Scan for the cell matching the given text and deliver its (X, Y) coordinate at center. 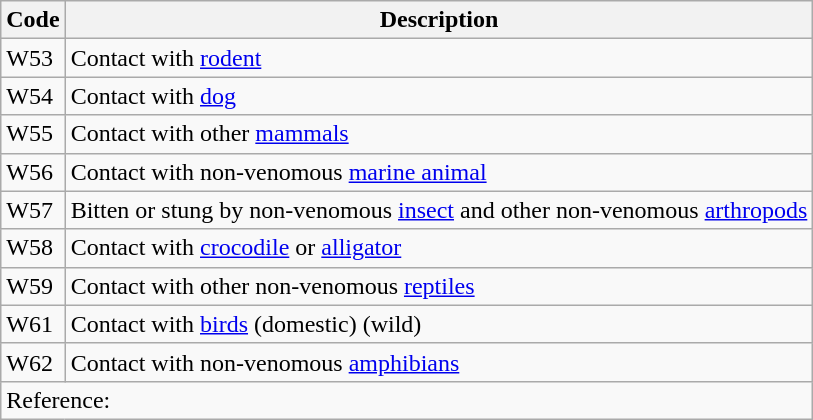
Contact with crocodile or alligator (439, 248)
W61 (33, 324)
W55 (33, 134)
Contact with non-venomous marine animal (439, 172)
Contact with dog (439, 96)
W57 (33, 210)
W59 (33, 286)
Reference: (407, 400)
Contact with birds (domestic) (wild) (439, 324)
Bitten or stung by non-venomous insect and other non-venomous arthropods (439, 210)
W58 (33, 248)
W62 (33, 362)
W53 (33, 58)
W54 (33, 96)
Code (33, 20)
Description (439, 20)
Contact with rodent (439, 58)
Contact with non-venomous amphibians (439, 362)
W56 (33, 172)
Contact with other mammals (439, 134)
Contact with other non-venomous reptiles (439, 286)
